Return the (x, y) coordinate for the center point of the cell that contains the specified text.  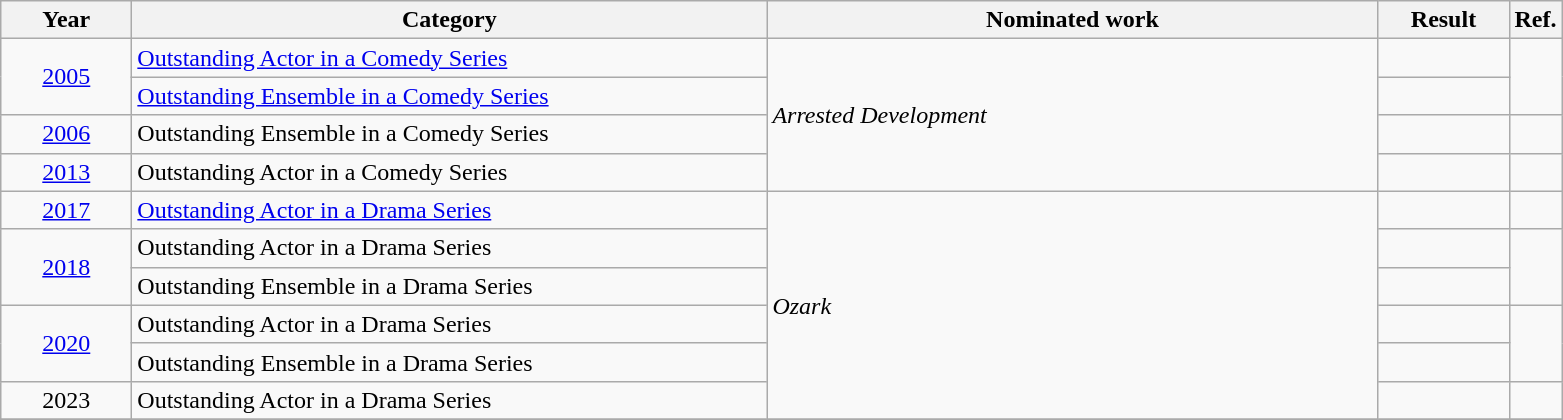
2018 (66, 267)
Year (66, 20)
Nominated work (1072, 20)
Arrested Development (1072, 115)
Ref. (1536, 20)
Ozark (1072, 305)
2013 (66, 172)
2023 (66, 400)
2017 (66, 210)
Category (450, 20)
2006 (66, 134)
2005 (66, 77)
Result (1444, 20)
2020 (66, 343)
